Capture the cell that displays the provided text and extract its (X, Y) central coordinate. 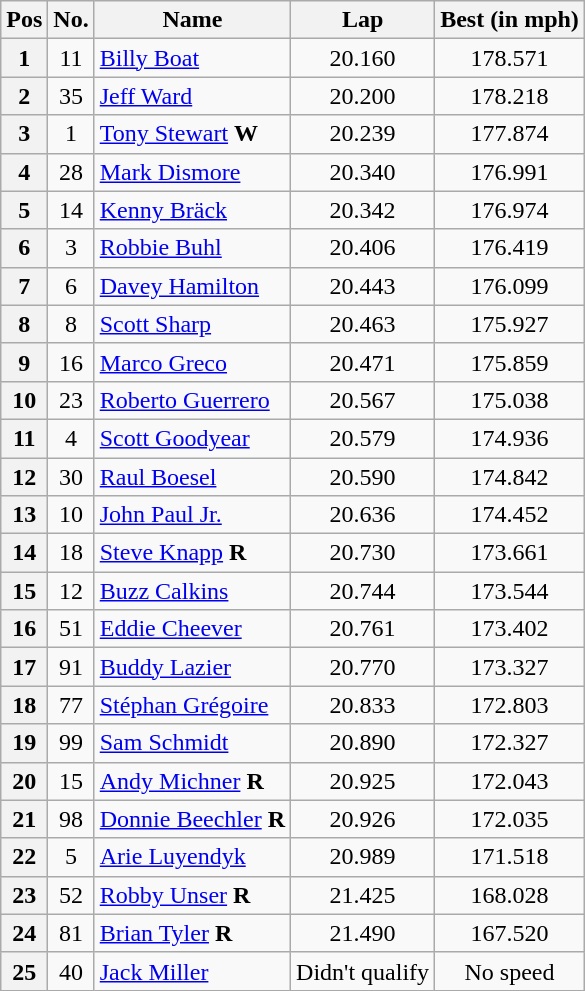
171.518 (510, 857)
176.991 (510, 172)
Andy Michner R (192, 781)
Mark Dismore (192, 172)
Name (192, 20)
17 (24, 667)
20.463 (363, 324)
Donnie Beechler R (192, 819)
172.043 (510, 781)
20.744 (363, 591)
9 (24, 362)
35 (71, 96)
174.842 (510, 477)
20.443 (363, 286)
28 (71, 172)
24 (24, 933)
174.452 (510, 515)
20.925 (363, 781)
Kenny Bräck (192, 210)
13 (24, 515)
20.890 (363, 743)
175.927 (510, 324)
167.520 (510, 933)
178.218 (510, 96)
77 (71, 705)
20.926 (363, 819)
176.099 (510, 286)
20.730 (363, 553)
Arie Luyendyk (192, 857)
Buddy Lazier (192, 667)
Best (in mph) (510, 20)
25 (24, 971)
173.661 (510, 553)
175.859 (510, 362)
20.833 (363, 705)
174.936 (510, 438)
20.761 (363, 629)
172.803 (510, 705)
30 (71, 477)
51 (71, 629)
99 (71, 743)
20.406 (363, 248)
20.567 (363, 400)
Jack Miller (192, 971)
172.035 (510, 819)
No speed (510, 971)
20.471 (363, 362)
John Paul Jr. (192, 515)
20.590 (363, 477)
20.770 (363, 667)
Robbie Buhl (192, 248)
21.490 (363, 933)
20.989 (363, 857)
52 (71, 895)
20.579 (363, 438)
Didn't qualify (363, 971)
Marco Greco (192, 362)
2 (24, 96)
175.038 (510, 400)
Eddie Cheever (192, 629)
21.425 (363, 895)
Stéphan Grégoire (192, 705)
81 (71, 933)
40 (71, 971)
Robby Unser R (192, 895)
20.239 (363, 134)
172.327 (510, 743)
Raul Boesel (192, 477)
173.402 (510, 629)
20.200 (363, 96)
176.974 (510, 210)
20.160 (363, 58)
21 (24, 819)
Pos (24, 20)
177.874 (510, 134)
176.419 (510, 248)
Brian Tyler R (192, 933)
Billy Boat (192, 58)
20 (24, 781)
No. (71, 20)
Roberto Guerrero (192, 400)
168.028 (510, 895)
20.340 (363, 172)
20.342 (363, 210)
22 (24, 857)
173.327 (510, 667)
Buzz Calkins (192, 591)
Lap (363, 20)
98 (71, 819)
Steve Knapp R (192, 553)
7 (24, 286)
19 (24, 743)
91 (71, 667)
Scott Sharp (192, 324)
178.571 (510, 58)
Sam Schmidt (192, 743)
Tony Stewart W (192, 134)
Davey Hamilton (192, 286)
173.544 (510, 591)
20.636 (363, 515)
Jeff Ward (192, 96)
Scott Goodyear (192, 438)
